Detect which cell encompasses the target text, then output its [x, y] center coordinate. 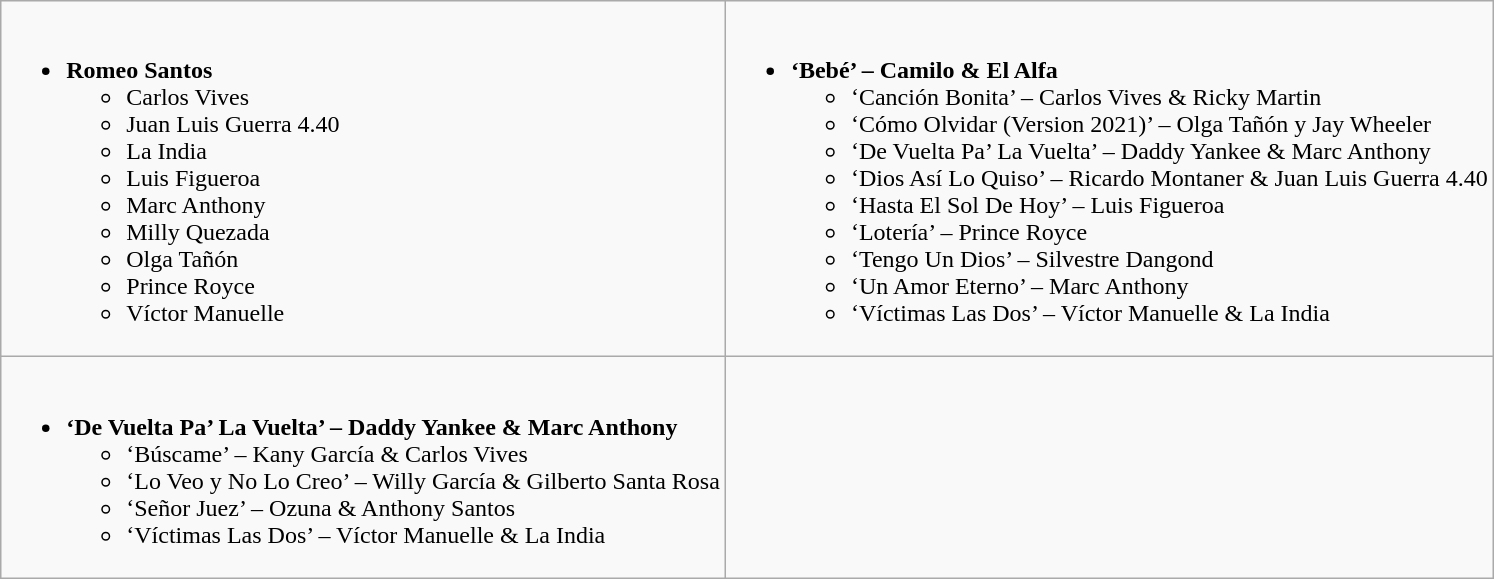
Romeo SantosCarlos VivesJuan Luis Guerra 4.40La IndiaLuis FigueroaMarc AnthonyMilly QuezadaOlga TañónPrince RoyceVíctor Manuelle [364, 179]
